For the text-containing cell, return its midpoint in [X, Y] coordinate format. 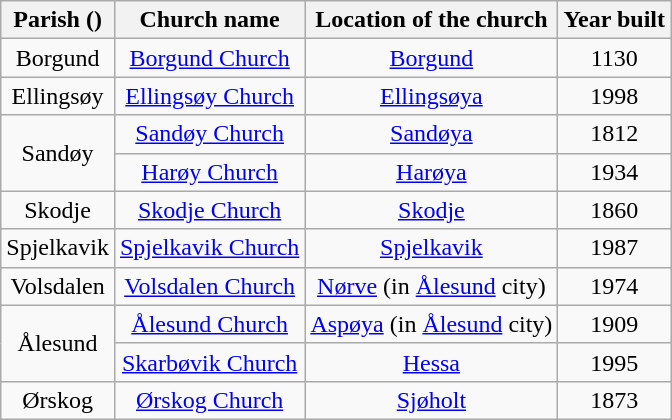
1995 [614, 362]
Parish () [58, 20]
Sandøy Church [209, 134]
Sjøholt [432, 400]
1987 [614, 248]
Skodje Church [209, 210]
Church name [209, 20]
Ålesund Church [209, 324]
Ørskog [58, 400]
1860 [614, 210]
Location of the church [432, 20]
Sandøy [58, 153]
Spjelkavik Church [209, 248]
Nørve (in Ålesund city) [432, 286]
Hessa [432, 362]
1130 [614, 58]
1934 [614, 172]
1873 [614, 400]
Ålesund [58, 343]
Harøya [432, 172]
Ørskog Church [209, 400]
1812 [614, 134]
1998 [614, 96]
Ellingsøy Church [209, 96]
1974 [614, 286]
Volsdalen [58, 286]
Skarbøvik Church [209, 362]
Harøy Church [209, 172]
Volsdalen Church [209, 286]
1909 [614, 324]
Year built [614, 20]
Ellingsøy [58, 96]
Sandøya [432, 134]
Borgund Church [209, 58]
Aspøya (in Ålesund city) [432, 324]
Ellingsøya [432, 96]
